Extract the (X, Y) coordinate from the center of the cell holding the provided text.  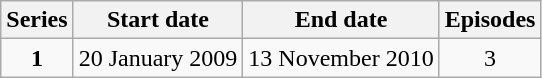
Start date (158, 20)
End date (341, 20)
20 January 2009 (158, 58)
Episodes (490, 20)
3 (490, 58)
13 November 2010 (341, 58)
Series (37, 20)
1 (37, 58)
